Locate the cell with the specified text and output its (x, y) center coordinate. 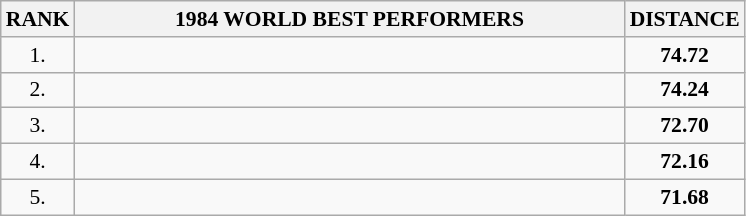
72.70 (685, 126)
2. (38, 90)
74.24 (685, 90)
72.16 (685, 162)
3. (38, 126)
1. (38, 55)
74.72 (685, 55)
RANK (38, 19)
4. (38, 162)
DISTANCE (685, 19)
1984 WORLD BEST PERFORMERS (349, 19)
5. (38, 197)
71.68 (685, 197)
